Locate the cell with the specified text and output its [x, y] center coordinate. 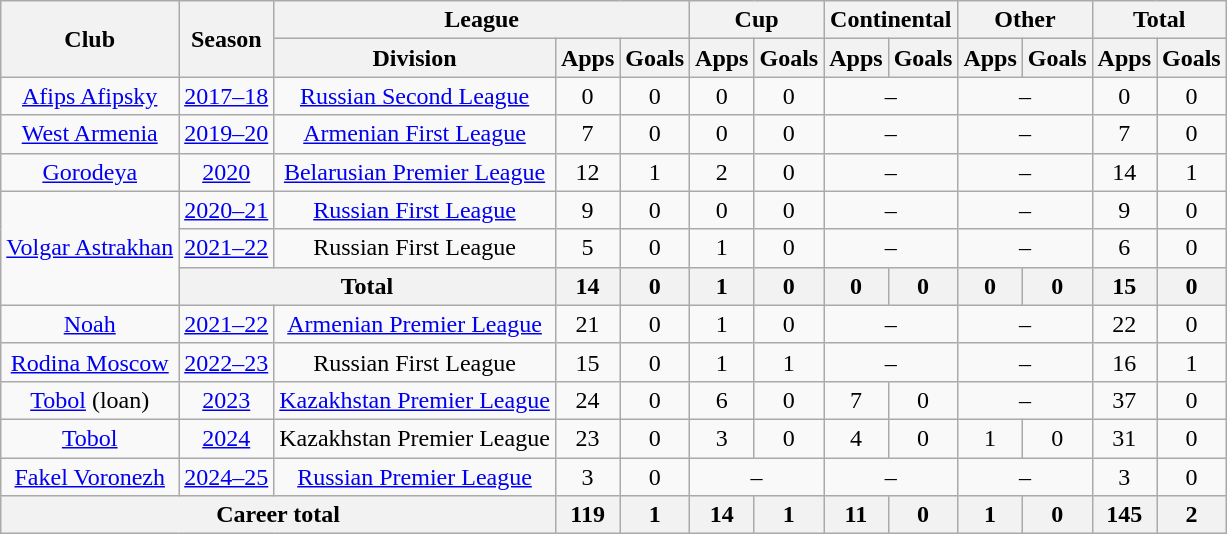
31 [1124, 438]
Russian Second League [415, 96]
West Armenia [90, 134]
2022–23 [226, 362]
12 [587, 172]
16 [1124, 362]
22 [1124, 324]
119 [587, 515]
21 [587, 324]
Volgar Astrakhan [90, 248]
145 [1124, 515]
Career total [278, 515]
2020 [226, 172]
Armenian First League [415, 134]
Tobol (loan) [90, 400]
Fakel Voronezh [90, 477]
2024 [226, 438]
2019–20 [226, 134]
5 [587, 248]
Belarusian Premier League [415, 172]
Noah [90, 324]
Club [90, 39]
23 [587, 438]
Other [1025, 20]
2024–25 [226, 477]
11 [856, 515]
Tobol [90, 438]
Russian Premier League [415, 477]
Season [226, 39]
Gorodeya [90, 172]
Division [415, 58]
Afips Afipsky [90, 96]
2020–21 [226, 210]
League [482, 20]
Rodina Moscow [90, 362]
2023 [226, 400]
4 [856, 438]
2017–18 [226, 96]
Armenian Premier League [415, 324]
Cup [757, 20]
Continental [891, 20]
24 [587, 400]
37 [1124, 400]
